For the text-containing cell, return its midpoint in [X, Y] coordinate format. 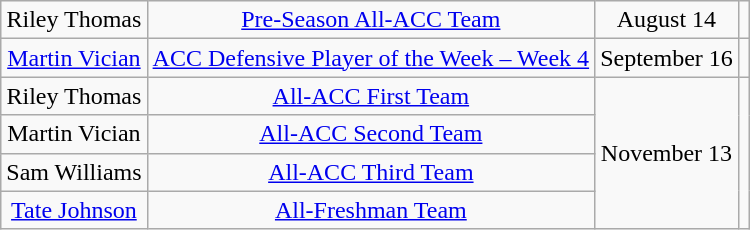
Pre-Season All-ACC Team [371, 20]
ACC Defensive Player of the Week – Week 4 [371, 58]
November 13 [667, 153]
All-ACC Second Team [371, 134]
September 16 [667, 58]
August 14 [667, 20]
All-Freshman Team [371, 210]
All-ACC Third Team [371, 172]
Sam Williams [74, 172]
Tate Johnson [74, 210]
All-ACC First Team [371, 96]
